Scan for the cell matching the given text and deliver its [x, y] coordinate at center. 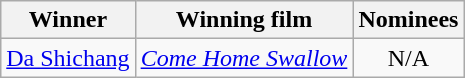
Winner [68, 20]
Da Shichang [68, 58]
Nominees [408, 20]
Come Home Swallow [244, 58]
N/A [408, 58]
Winning film [244, 20]
